Scan for the cell matching the given text and deliver its [x, y] coordinate at center. 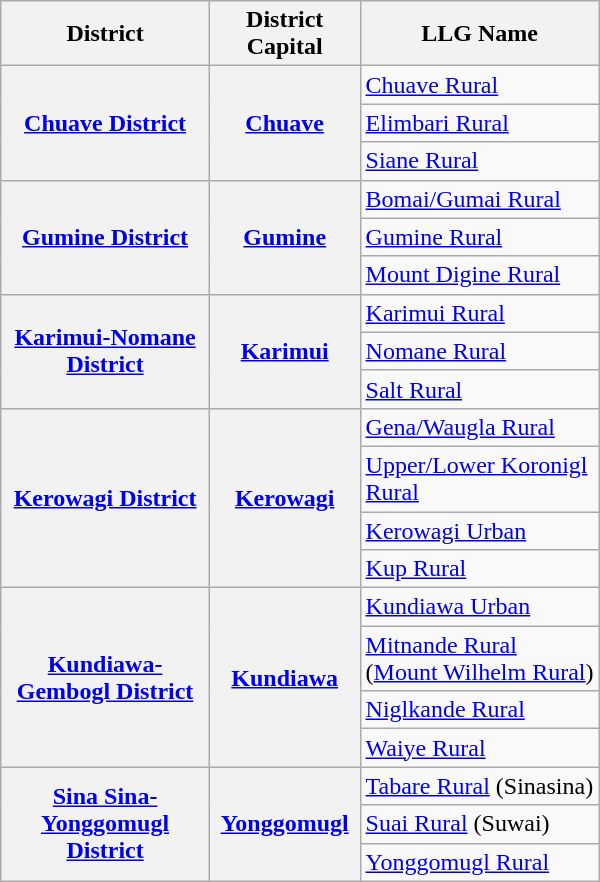
Nomane Rural [480, 351]
Gena/Waugla Rural [480, 427]
Gumine District [106, 237]
Siane Rural [480, 161]
Chuave [284, 123]
Karimui [284, 351]
Kundiawa Urban [480, 607]
Kundiawa [284, 678]
District Capital [284, 34]
Mount Digine Rural [480, 275]
Gumine [284, 237]
Chuave District [106, 123]
Upper/Lower Koronigl Rural [480, 478]
Waiye Rural [480, 748]
Kundiawa-Gembogl District [106, 678]
Chuave Rural [480, 85]
District [106, 34]
Sina Sina-Yonggomugl District [106, 824]
LLG Name [480, 34]
Kup Rural [480, 569]
Elimbari Rural [480, 123]
Yonggomugl [284, 824]
Bomai/Gumai Rural [480, 199]
Karimui Rural [480, 313]
Tabare Rural (Sinasina) [480, 786]
Yonggomugl Rural [480, 862]
Kerowagi District [106, 498]
Suai Rural (Suwai) [480, 824]
Mitnande Rural (Mount Wilhelm Rural) [480, 658]
Gumine Rural [480, 237]
Kerowagi [284, 498]
Kerowagi Urban [480, 531]
Karimui-Nomane District [106, 351]
Salt Rural [480, 389]
Niglkande Rural [480, 710]
